Scan for the cell matching the given text and deliver its [X, Y] coordinate at center. 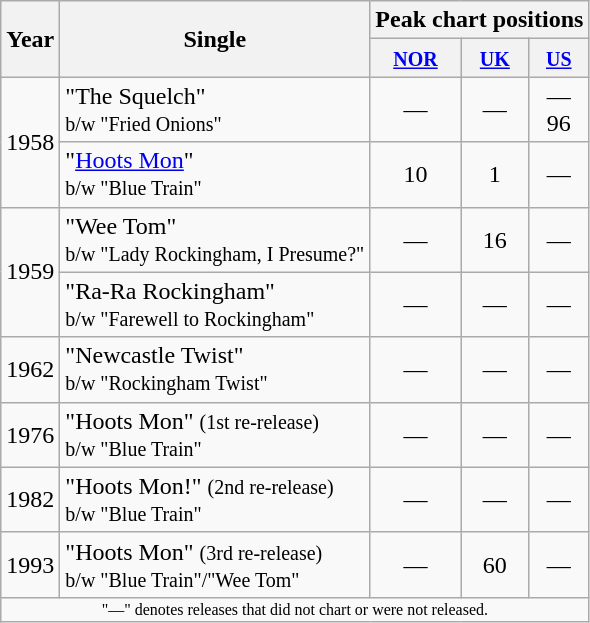
10 [416, 174]
"Hoots Mon"b/w "Blue Train" [215, 174]
60 [495, 564]
1 [495, 174]
"—" denotes releases that did not chart or were not released. [295, 609]
1959 [30, 272]
"Newcastle Twist"b/w "Rockingham Twist" [215, 370]
Single [215, 39]
"Ra-Ra Rockingham"b/w "Farewell to Rockingham" [215, 304]
NOR [416, 58]
"Hoots Mon" (1st re-release)b/w "Blue Train" [215, 434]
Peak chart positions [480, 20]
1958 [30, 142]
16 [495, 240]
Year [30, 39]
"Hoots Mon!" (2nd re-release)b/w "Blue Train" [215, 500]
"Wee Tom"b/w "Lady Rockingham, I Presume?" [215, 240]
—96 [559, 110]
"The Squelch"b/w "Fried Onions" [215, 110]
UK [495, 58]
1993 [30, 564]
1976 [30, 434]
US [559, 58]
1982 [30, 500]
"Hoots Mon" (3rd re-release)b/w "Blue Train"/"Wee Tom" [215, 564]
1962 [30, 370]
